Provide the (x, y) coordinate of the cell's center where the given text is located.  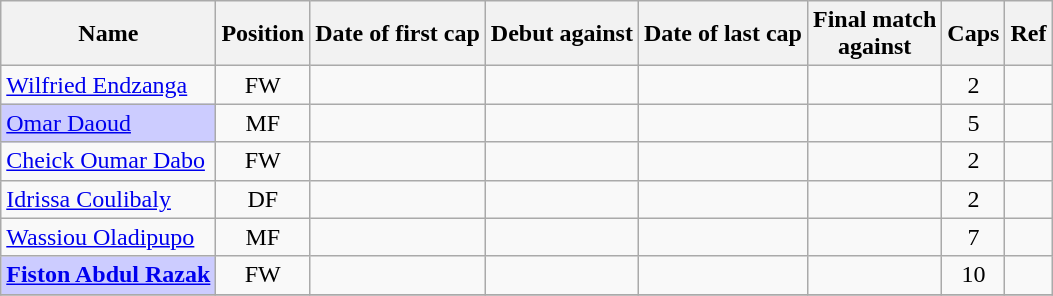
Wilfried Endzanga (108, 85)
Fiston Abdul Razak (108, 275)
DF (263, 199)
Name (108, 34)
Idrissa Coulibaly (108, 199)
Date of first cap (398, 34)
Final matchagainst (874, 34)
Omar Daoud (108, 123)
Debut against (562, 34)
Position (263, 34)
Cheick Oumar Dabo (108, 161)
Wassiou Oladipupo (108, 237)
Ref (1028, 34)
Date of last cap (722, 34)
5 (974, 123)
10 (974, 275)
Caps (974, 34)
7 (974, 237)
